Provide the (x, y) coordinate of the cell's center where the given text is located.  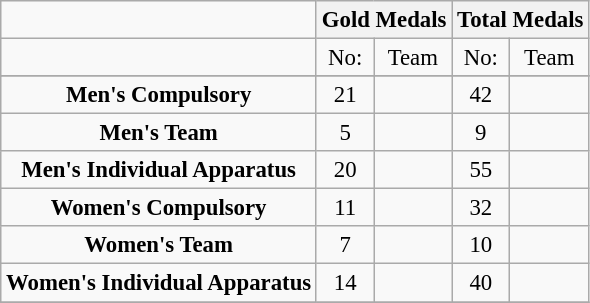
Men's Individual Apparatus (159, 170)
42 (481, 95)
20 (344, 170)
14 (344, 283)
5 (344, 133)
Gold Medals (384, 20)
7 (344, 245)
Total Medals (520, 20)
10 (481, 245)
32 (481, 208)
Women's Team (159, 245)
Women's Compulsory (159, 208)
11 (344, 208)
Men's Compulsory (159, 95)
55 (481, 170)
Women's Individual Apparatus (159, 283)
21 (344, 95)
9 (481, 133)
40 (481, 283)
Men's Team (159, 133)
